Locate the cell with the specified text and output its (X, Y) center coordinate. 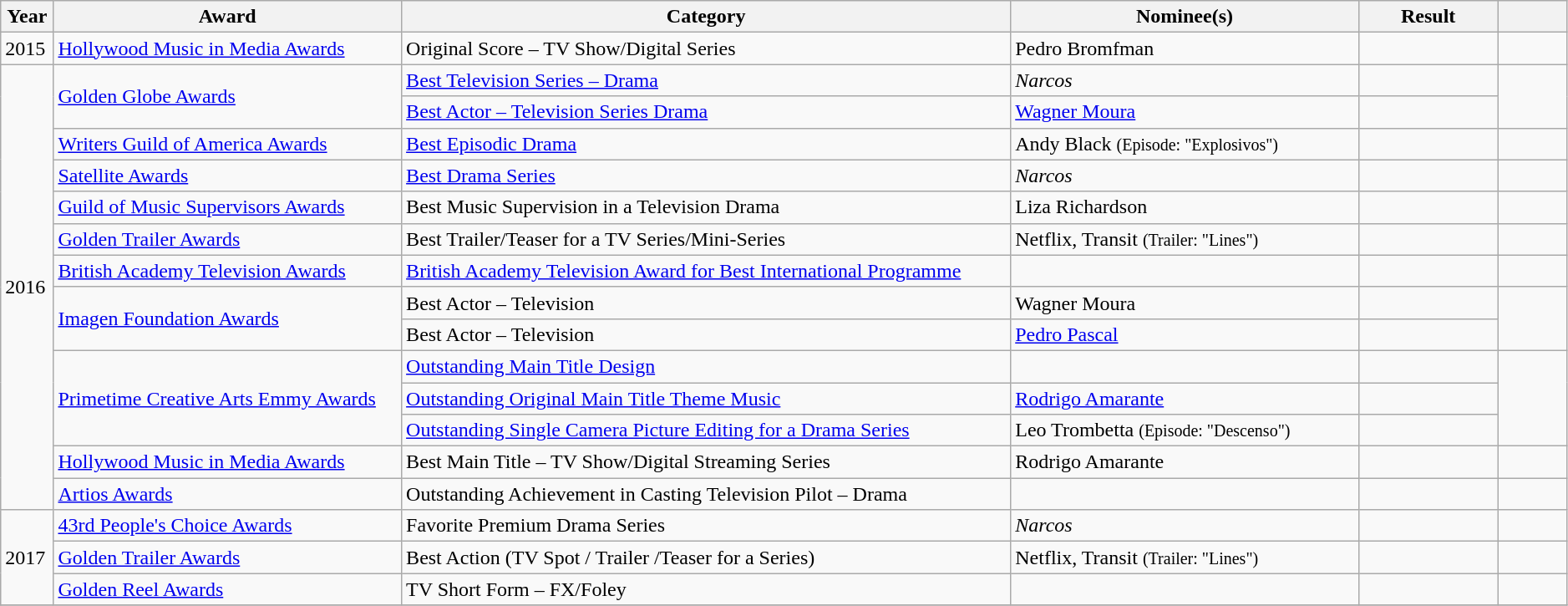
Category (707, 17)
Andy Black (Episode: "Explosivos") (1185, 144)
Outstanding Achievement in Casting Television Pilot – Drama (707, 494)
2015 (27, 48)
Award (227, 17)
Best Trailer/Teaser for a TV Series/Mini-Series (707, 239)
Pedro Bromfman (1185, 48)
Original Score – TV Show/Digital Series (707, 48)
2016 (27, 288)
Primetime Creative Arts Emmy Awards (227, 398)
Best Music Supervision in a Television Drama (707, 207)
Writers Guild of America Awards (227, 144)
Outstanding Original Main Title Theme Music (707, 399)
Guild of Music Supervisors Awards (227, 207)
Pedro Pascal (1185, 334)
Result (1428, 17)
Favorite Premium Drama Series (707, 526)
Year (27, 17)
Artios Awards (227, 494)
Outstanding Main Title Design (707, 366)
Leo Trombetta (Episode: "Descenso") (1185, 430)
Golden Globe Awards (227, 96)
TV Short Form – FX/Foley (707, 589)
Best Main Title – TV Show/Digital Streaming Series (707, 462)
Best Action (TV Spot / Trailer /Teaser for a Series) (707, 558)
Best Episodic Drama (707, 144)
British Academy Television Award for Best International Programme (707, 271)
Imagen Foundation Awards (227, 318)
Nominee(s) (1185, 17)
British Academy Television Awards (227, 271)
Best Television Series – Drama (707, 80)
Golden Reel Awards (227, 589)
Satellite Awards (227, 176)
43rd People's Choice Awards (227, 526)
Outstanding Single Camera Picture Editing for a Drama Series (707, 430)
Liza Richardson (1185, 207)
Best Drama Series (707, 176)
2017 (27, 558)
Best Actor – Television Series Drama (707, 112)
